Provide the [x, y] coordinate of the cell's center where the given text is located.  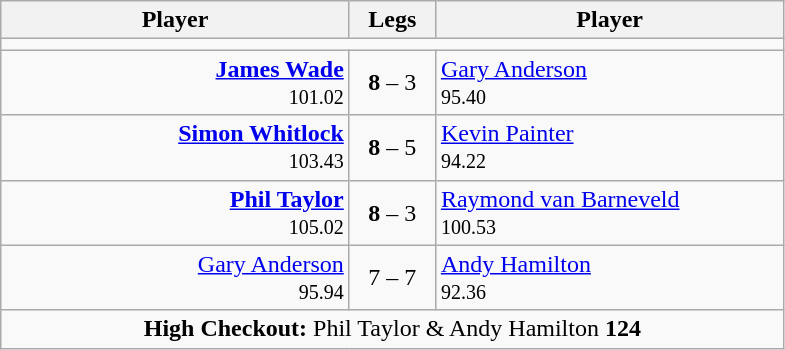
7 – 7 [392, 278]
Andy Hamilton 92.36 [610, 278]
Kevin Painter 94.22 [610, 148]
Legs [392, 20]
Simon Whitlock 103.43 [176, 148]
Gary Anderson 95.94 [176, 278]
James Wade 101.02 [176, 82]
High Checkout: Phil Taylor & Andy Hamilton 124 [392, 329]
Phil Taylor 105.02 [176, 212]
Gary Anderson 95.40 [610, 82]
Raymond van Barneveld 100.53 [610, 212]
8 – 5 [392, 148]
